For the text-containing cell, return its midpoint in [x, y] coordinate format. 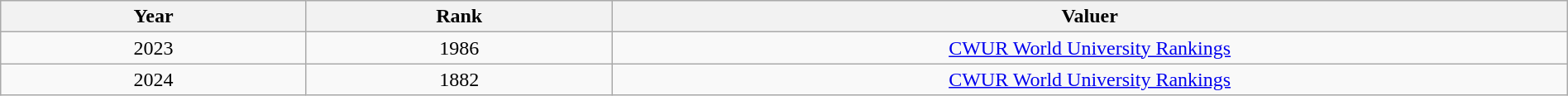
1882 [459, 79]
2024 [154, 79]
Year [154, 17]
Valuer [1090, 17]
2023 [154, 48]
1986 [459, 48]
Rank [459, 17]
